Return the (x, y) coordinate for the center point of the cell that contains the specified text.  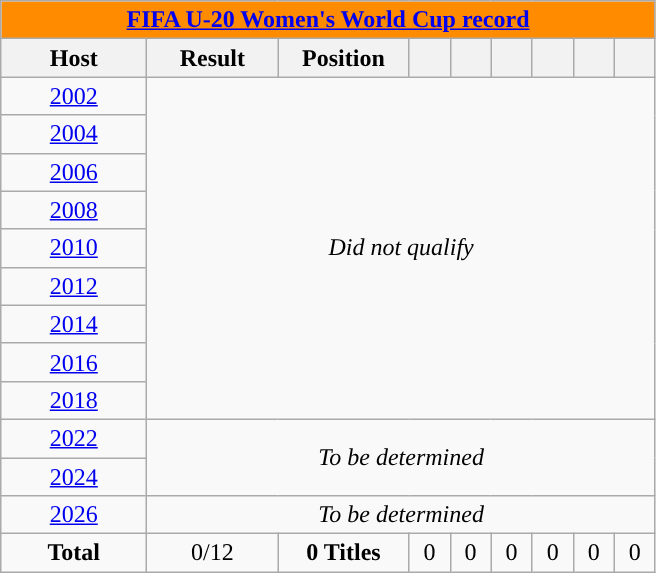
Position (344, 58)
0/12 (212, 553)
2002 (74, 96)
2008 (74, 210)
2022 (74, 438)
FIFA U-20 Women's World Cup record (328, 20)
2014 (74, 324)
2024 (74, 477)
2026 (74, 515)
Total (74, 553)
Did not qualify (401, 248)
2006 (74, 172)
0 Titles (344, 553)
Host (74, 58)
2004 (74, 134)
Result (212, 58)
2018 (74, 400)
2016 (74, 362)
2012 (74, 286)
2010 (74, 248)
